Output the (x, y) coordinate of the center of the cell containing the given text.  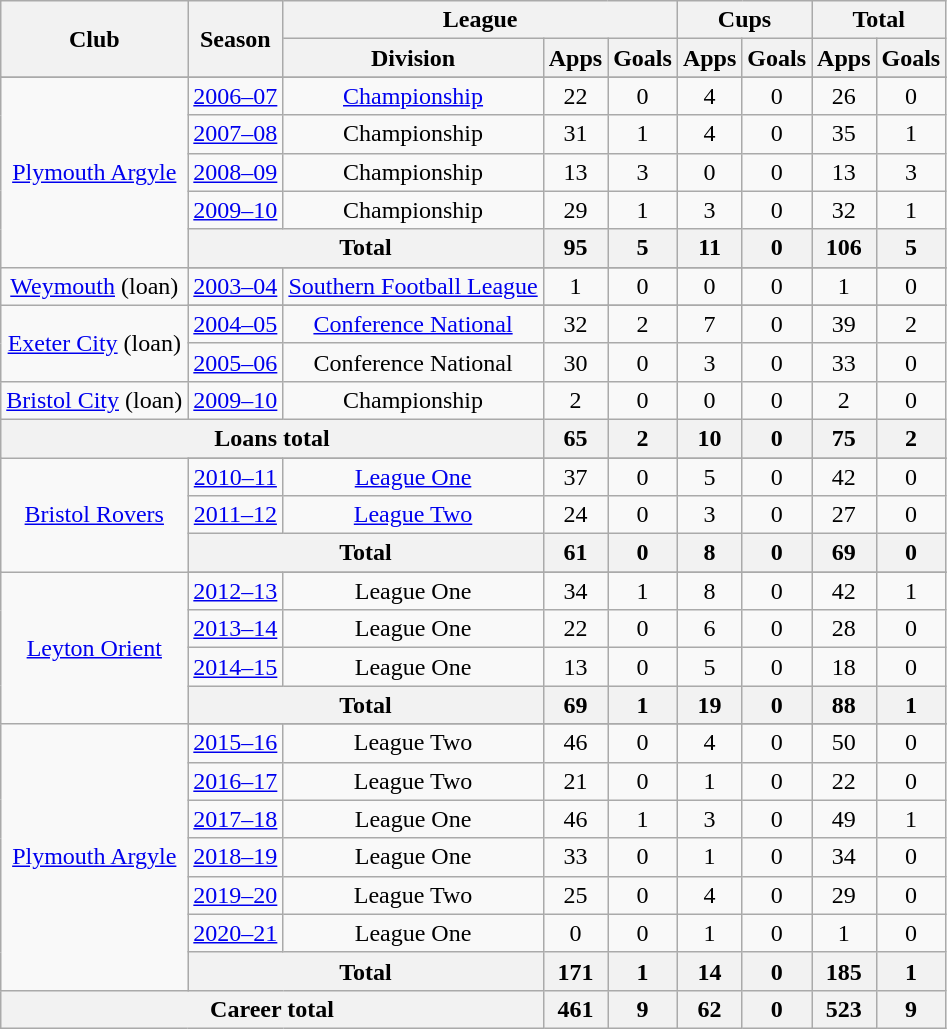
18 (844, 667)
6 (709, 629)
2006–07 (236, 96)
Southern Football League (413, 286)
26 (844, 96)
2014–15 (236, 667)
2013–14 (236, 629)
14 (709, 971)
75 (844, 438)
2015–16 (236, 743)
28 (844, 629)
31 (575, 134)
95 (575, 248)
171 (575, 971)
Cups (744, 20)
461 (575, 1009)
2020–21 (236, 933)
Leyton Orient (94, 648)
League (480, 20)
106 (844, 248)
2018–19 (236, 857)
Exeter City (loan) (94, 343)
37 (575, 477)
2004–05 (236, 324)
Career total (272, 1009)
2017–18 (236, 819)
19 (709, 705)
10 (709, 438)
24 (575, 515)
Bristol Rovers (94, 515)
Weymouth (loan) (94, 286)
61 (575, 553)
2005–06 (236, 362)
Loans total (272, 438)
2010–11 (236, 477)
49 (844, 819)
2007–08 (236, 134)
7 (709, 324)
Club (94, 39)
Bristol City (loan) (94, 400)
62 (709, 1009)
27 (844, 515)
2008–09 (236, 172)
25 (575, 895)
88 (844, 705)
39 (844, 324)
2019–20 (236, 895)
11 (709, 248)
2012–13 (236, 591)
21 (575, 781)
523 (844, 1009)
Season (236, 39)
30 (575, 362)
2003–04 (236, 286)
Division (413, 58)
65 (575, 438)
2016–17 (236, 781)
35 (844, 134)
2011–12 (236, 515)
50 (844, 743)
185 (844, 971)
